For the text-containing cell, return its midpoint in (x, y) coordinate format. 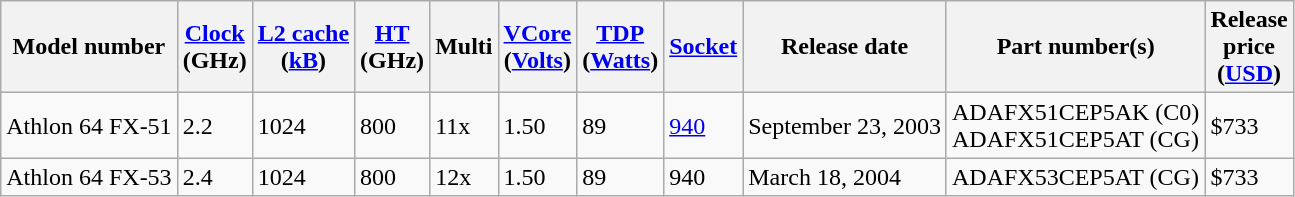
Model number (89, 47)
Athlon 64 FX-53 (89, 177)
March 18, 2004 (845, 177)
Socket (704, 47)
ADAFX53CEP5AT (CG) (1075, 177)
HT(GHz) (392, 47)
2.4 (214, 177)
Release date (845, 47)
11x (464, 126)
September 23, 2003 (845, 126)
Multi (464, 47)
ADAFX51CEP5AK (C0)ADAFX51CEP5AT (CG) (1075, 126)
Athlon 64 FX-51 (89, 126)
Clock(GHz) (214, 47)
VCore(Volts) (538, 47)
12x (464, 177)
L2 cache(kB) (303, 47)
Part number(s) (1075, 47)
2.2 (214, 126)
Releaseprice(USD) (1249, 47)
TDP(Watts) (620, 47)
